Identify which cell holds the provided text, then report its [x, y] central coordinate. 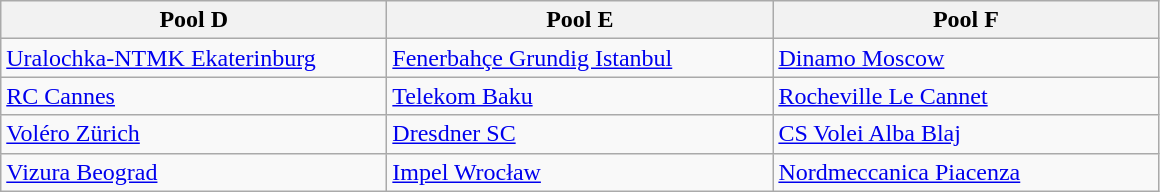
Voléro Zürich [194, 134]
Vizura Beograd [194, 172]
Pool E [580, 20]
CS Volei Alba Blaj [966, 134]
Impel Wrocław [580, 172]
Pool F [966, 20]
Dresdner SC [580, 134]
Telekom Baku [580, 96]
Pool D [194, 20]
Rocheville Le Cannet [966, 96]
Fenerbahçe Grundig Istanbul [580, 58]
Nordmeccanica Piacenza [966, 172]
Dinamo Moscow [966, 58]
Uralochka-NTMK Ekaterinburg [194, 58]
RC Cannes [194, 96]
